From the cell containing the given text, extract its center point as (X, Y) coordinate. 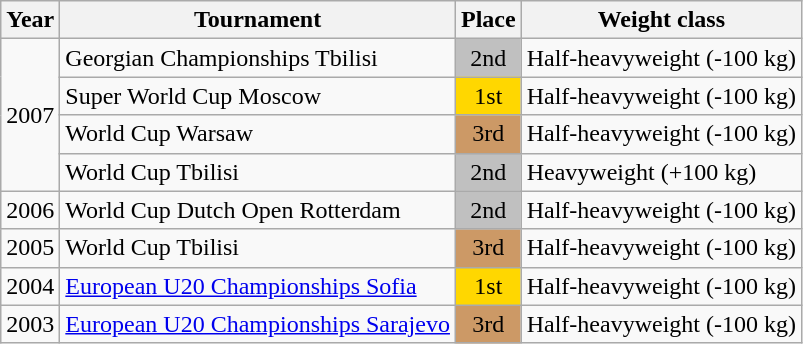
2007 (30, 115)
Super World Cup Moscow (258, 96)
Tournament (258, 20)
World Cup Dutch Open Rotterdam (258, 210)
Heavyweight (+100 kg) (661, 172)
Weight class (661, 20)
2003 (30, 324)
2005 (30, 248)
2006 (30, 210)
Year (30, 20)
European U20 Championships Sarajevo (258, 324)
2004 (30, 286)
European U20 Championships Sofia (258, 286)
Georgian Championships Tbilisi (258, 58)
World Cup Warsaw (258, 134)
Place (488, 20)
